Capture the cell that displays the provided text and extract its [x, y] central coordinate. 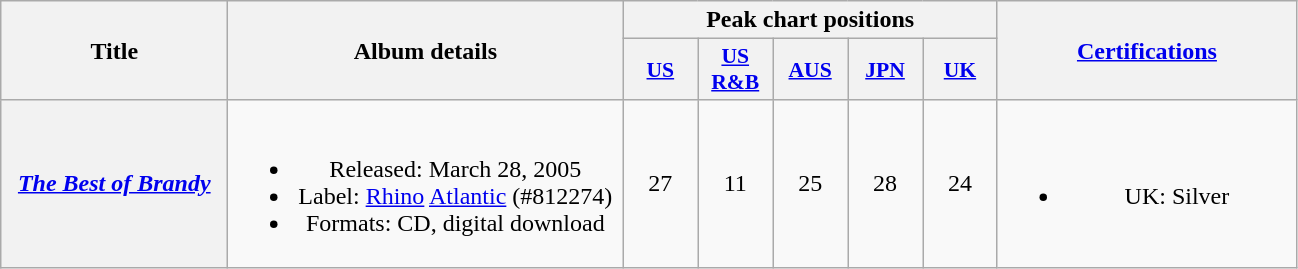
UK [960, 70]
US R&B [736, 70]
28 [886, 184]
Certifications [1146, 50]
Title [114, 50]
The Best of Brandy [114, 184]
US [660, 70]
UK: Silver [1146, 184]
27 [660, 184]
JPN [886, 70]
Album details [426, 50]
11 [736, 184]
AUS [810, 70]
Released: March 28, 2005Label: Rhino Atlantic (#812274)Formats: CD, digital download [426, 184]
Peak chart positions [810, 20]
24 [960, 184]
25 [810, 184]
